Provide the [X, Y] coordinate of the cell's center where the given text is located.  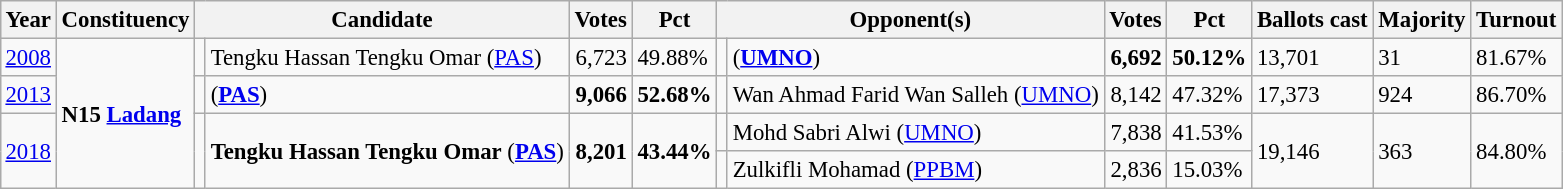
13,701 [1312, 57]
31 [1422, 57]
47.32% [1210, 95]
Opponent(s) [910, 20]
Zulkifli Mohamad (PPBM) [916, 170]
41.53% [1210, 133]
8,142 [1136, 95]
19,146 [1312, 152]
84.80% [1516, 152]
Majority [1422, 20]
17,373 [1312, 95]
Turnout [1516, 20]
2018 [28, 152]
924 [1422, 95]
50.12% [1210, 57]
2008 [28, 57]
6,692 [1136, 57]
Constituency [125, 20]
Mohd Sabri Alwi (UMNO) [916, 133]
81.67% [1516, 57]
Ballots cast [1312, 20]
N15 Ladang [125, 113]
363 [1422, 152]
2,836 [1136, 170]
(PAS) [387, 95]
Candidate [382, 20]
15.03% [1210, 170]
49.88% [674, 57]
86.70% [1516, 95]
(UMNO) [916, 57]
Wan Ahmad Farid Wan Salleh (UMNO) [916, 95]
9,066 [600, 95]
Year [28, 20]
8,201 [600, 152]
6,723 [600, 57]
52.68% [674, 95]
2013 [28, 95]
7,838 [1136, 133]
43.44% [674, 152]
